From the cell containing the given text, extract its center point as [x, y] coordinate. 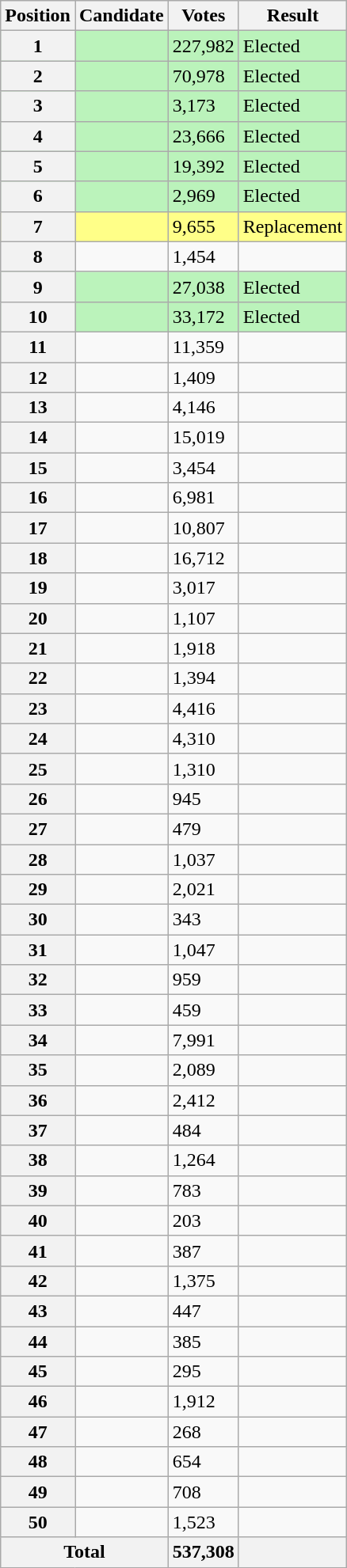
1,918 [203, 648]
343 [203, 920]
8 [38, 256]
4 [38, 136]
1,047 [203, 950]
9,655 [203, 226]
268 [203, 1432]
28 [38, 859]
24 [38, 738]
4,146 [203, 408]
479 [203, 829]
959 [203, 980]
18 [38, 558]
1,037 [203, 859]
47 [38, 1432]
41 [38, 1251]
50 [38, 1522]
2 [38, 76]
34 [38, 1040]
654 [203, 1462]
4,310 [203, 738]
459 [203, 1010]
23 [38, 708]
1 [38, 46]
7 [38, 226]
36 [38, 1100]
33,172 [203, 317]
708 [203, 1492]
484 [203, 1130]
2,969 [203, 196]
945 [203, 799]
783 [203, 1190]
15 [38, 468]
6,981 [203, 498]
295 [203, 1372]
537,308 [203, 1552]
9 [38, 287]
49 [38, 1492]
15,019 [203, 438]
1,375 [203, 1281]
2,089 [203, 1070]
16 [38, 498]
32 [38, 980]
44 [38, 1342]
12 [38, 378]
27,038 [203, 287]
Total [85, 1552]
13 [38, 408]
1,394 [203, 678]
48 [38, 1462]
23,666 [203, 136]
43 [38, 1311]
3,173 [203, 106]
70,978 [203, 76]
11,359 [203, 347]
387 [203, 1251]
Votes [203, 16]
30 [38, 920]
39 [38, 1190]
26 [38, 799]
Candidate [121, 16]
Result [292, 16]
33 [38, 1010]
2,412 [203, 1100]
31 [38, 950]
1,912 [203, 1402]
27 [38, 829]
37 [38, 1130]
7,991 [203, 1040]
227,982 [203, 46]
3,454 [203, 468]
16,712 [203, 558]
46 [38, 1402]
5 [38, 166]
Replacement [292, 226]
203 [203, 1221]
17 [38, 528]
19,392 [203, 166]
10,807 [203, 528]
42 [38, 1281]
40 [38, 1221]
6 [38, 196]
3 [38, 106]
10 [38, 317]
447 [203, 1311]
385 [203, 1342]
25 [38, 769]
21 [38, 648]
29 [38, 890]
11 [38, 347]
3,017 [203, 588]
1,409 [203, 378]
45 [38, 1372]
1,523 [203, 1522]
1,107 [203, 618]
35 [38, 1070]
22 [38, 678]
38 [38, 1160]
19 [38, 588]
20 [38, 618]
1,310 [203, 769]
1,454 [203, 256]
14 [38, 438]
2,021 [203, 890]
1,264 [203, 1160]
4,416 [203, 708]
Position [38, 16]
